From the cell containing the given text, extract its center point as (x, y) coordinate. 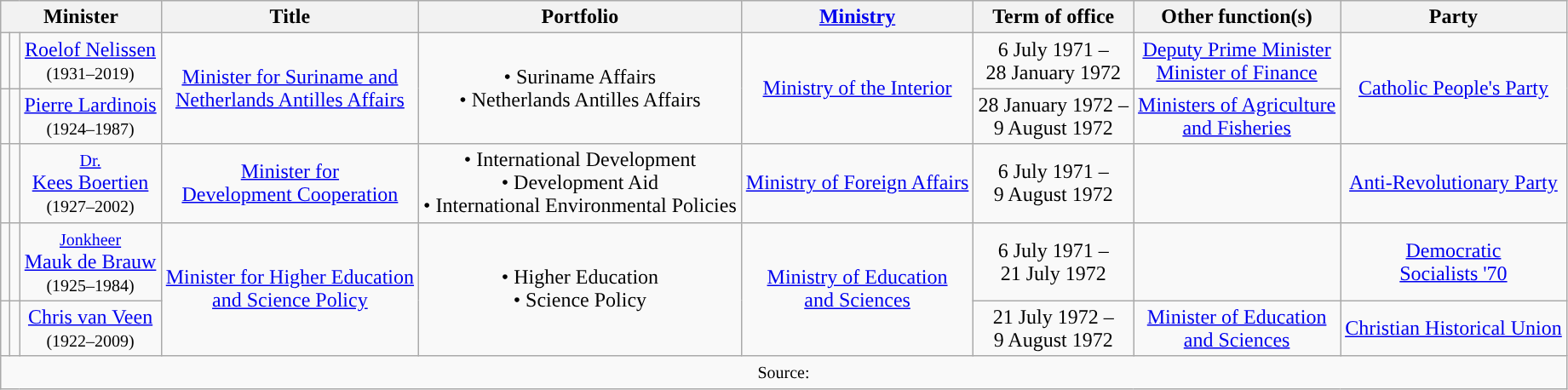
Chris van Veen (1922–2009) (90, 329)
Democratic Socialists '70 (1454, 261)
Dr. Kees Boertien (1927–2002) (90, 183)
Ministry of Education and Sciences (857, 290)
Ministry of Foreign Affairs (857, 183)
Christian Historical Union (1454, 329)
Minister for Higher Education and Science Policy (290, 290)
21 July 1972 – 9 August 1972 (1054, 329)
Ministers of Agriculture and Fisheries (1237, 116)
Ministry (857, 17)
Portfolio (581, 17)
Pierre Lardinois (1924–1987) (90, 116)
6 July 1971 – 21 July 1972 (1054, 261)
Minister for Suriname and Netherlands Antilles Affairs (290, 89)
Other function(s) (1237, 17)
• International Development • Development Aid • International Environmental Policies (581, 183)
Party (1454, 17)
Anti-Revolutionary Party (1454, 183)
Term of office (1054, 17)
• Higher Education • Science Policy (581, 290)
6 July 1971 – 28 January 1972 (1054, 61)
Roelof Nelissen (1931–2019) (90, 61)
28 January 1972 – 9 August 1972 (1054, 116)
Jonkheer Mauk de Brauw (1925–1984) (90, 261)
Deputy Prime Minister Minister of Finance (1237, 61)
Minister (81, 17)
Source: (784, 372)
Minister for Development Cooperation (290, 183)
6 July 1971 – 9 August 1972 (1054, 183)
Minister of Education and Sciences (1237, 329)
Ministry of the Interior (857, 89)
• Suriname Affairs • Netherlands Antilles Affairs (581, 89)
Title (290, 17)
Catholic People's Party (1454, 89)
